Determine the [x, y] coordinate at the center of the cell enclosing the given text.  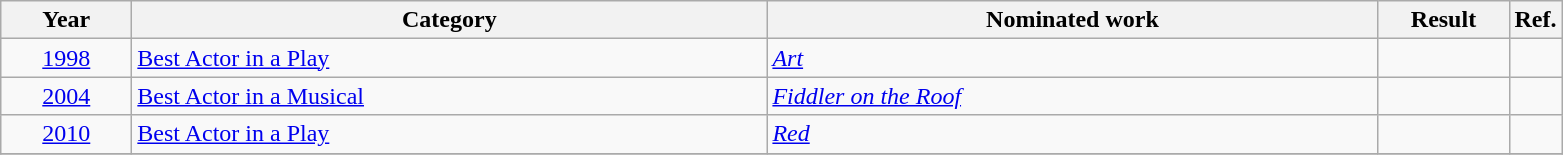
2010 [66, 134]
Art [1072, 58]
Nominated work [1072, 20]
Red [1072, 134]
2004 [66, 96]
Fiddler on the Roof [1072, 96]
Year [66, 20]
1998 [66, 58]
Result [1444, 20]
Best Actor in a Musical [450, 96]
Ref. [1536, 20]
Category [450, 20]
